Extract the (x, y) coordinate from the center of the cell holding the provided text.  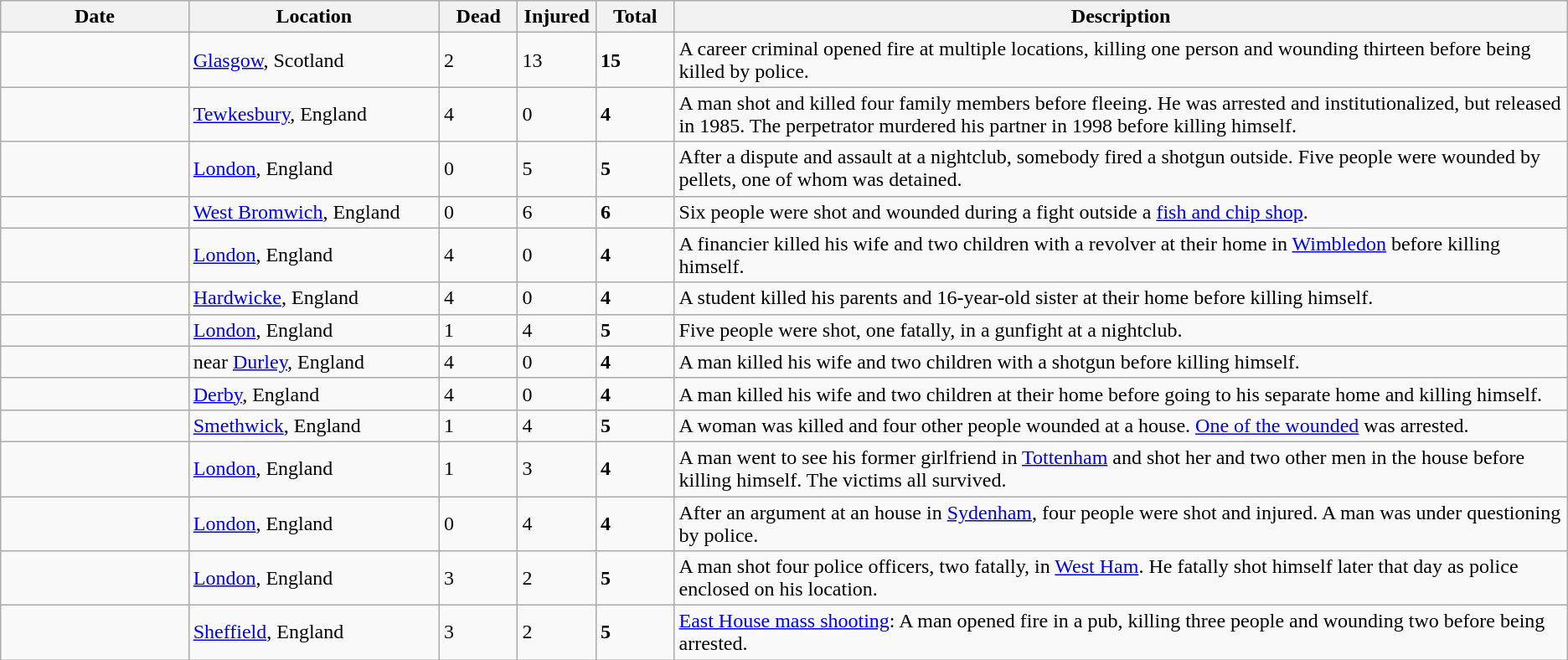
A financier killed his wife and two children with a revolver at their home in Wimbledon before killing himself. (1121, 255)
A man killed his wife and two children at their home before going to his separate home and killing himself. (1121, 394)
Date (95, 17)
West Bromwich, England (313, 212)
Glasgow, Scotland (313, 60)
After a dispute and assault at a nightclub, somebody fired a shotgun outside. Five people were wounded by pellets, one of whom was detained. (1121, 169)
East House mass shooting: A man opened fire in a pub, killing three people and wounding two before being arrested. (1121, 633)
Location (313, 17)
Six people were shot and wounded during a fight outside a fish and chip shop. (1121, 212)
Description (1121, 17)
Derby, England (313, 394)
Five people were shot, one fatally, in a gunfight at a nightclub. (1121, 330)
After an argument at an house in Sydenham, four people were shot and injured. A man was under questioning by police. (1121, 523)
A man shot four police officers, two fatally, in West Ham. He fatally shot himself later that day as police enclosed on his location. (1121, 578)
15 (635, 60)
Dead (478, 17)
A man went to see his former girlfriend in Tottenham and shot her and two other men in the house before killing himself. The victims all survived. (1121, 469)
Smethwick, England (313, 425)
Sheffield, England (313, 633)
Total (635, 17)
Tewkesbury, England (313, 114)
Hardwicke, England (313, 298)
A student killed his parents and 16-year-old sister at their home before killing himself. (1121, 298)
A career criminal opened fire at multiple locations, killing one person and wounding thirteen before being killed by police. (1121, 60)
near Durley, England (313, 362)
13 (557, 60)
A man killed his wife and two children with a shotgun before killing himself. (1121, 362)
Injured (557, 17)
A woman was killed and four other people wounded at a house. One of the wounded was arrested. (1121, 425)
